Find where the given text appears and provide that cell's center as [x, y] coordinate. 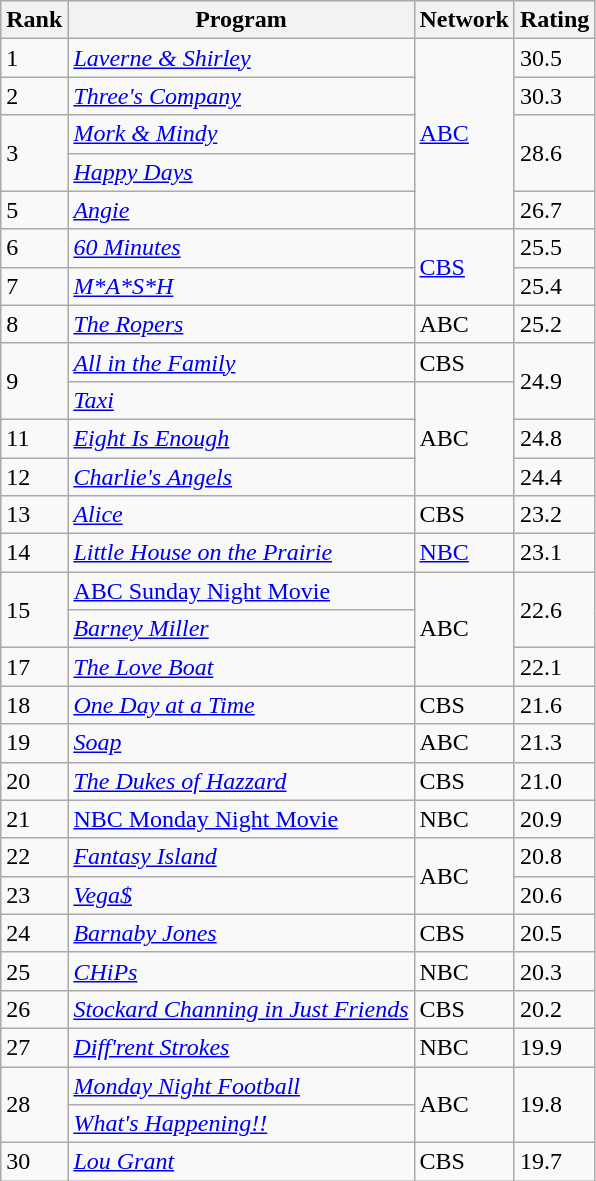
Diff'rent Strokes [241, 1047]
24.9 [554, 381]
What's Happening!! [241, 1124]
9 [34, 381]
Charlie's Angels [241, 477]
19 [34, 743]
8 [34, 324]
25.5 [554, 248]
11 [34, 438]
28 [34, 1104]
21.0 [554, 781]
3 [34, 153]
20.9 [554, 819]
12 [34, 477]
19.9 [554, 1047]
22 [34, 857]
28.6 [554, 153]
2 [34, 96]
Happy Days [241, 172]
25.2 [554, 324]
20.3 [554, 971]
20 [34, 781]
15 [34, 610]
Alice [241, 515]
NBC Monday Night Movie [241, 819]
24.4 [554, 477]
22.1 [554, 667]
ABC Sunday Night Movie [241, 591]
Laverne & Shirley [241, 58]
Rank [34, 20]
27 [34, 1047]
30 [34, 1162]
Lou Grant [241, 1162]
The Dukes of Hazzard [241, 781]
20.2 [554, 1009]
Soap [241, 743]
26 [34, 1009]
30.3 [554, 96]
Three's Company [241, 96]
23 [34, 895]
Barney Miller [241, 629]
23.2 [554, 515]
Vega$ [241, 895]
Monday Night Football [241, 1085]
23.1 [554, 553]
13 [34, 515]
Program [241, 20]
21 [34, 819]
20.8 [554, 857]
24.8 [554, 438]
20.5 [554, 933]
24 [34, 933]
Mork & Mindy [241, 134]
22.6 [554, 610]
Fantasy Island [241, 857]
CHiPs [241, 971]
Barnaby Jones [241, 933]
30.5 [554, 58]
The Ropers [241, 324]
The Love Boat [241, 667]
18 [34, 705]
7 [34, 286]
25 [34, 971]
21.3 [554, 743]
26.7 [554, 210]
6 [34, 248]
All in the Family [241, 362]
21.6 [554, 705]
60 Minutes [241, 248]
Angie [241, 210]
One Day at a Time [241, 705]
25.4 [554, 286]
Eight Is Enough [241, 438]
M*A*S*H [241, 286]
20.6 [554, 895]
17 [34, 667]
1 [34, 58]
19.8 [554, 1104]
Stockard Channing in Just Friends [241, 1009]
Network [464, 20]
19.7 [554, 1162]
Rating [554, 20]
Taxi [241, 400]
14 [34, 553]
5 [34, 210]
Little House on the Prairie [241, 553]
